From the cell containing the given text, extract its center point as [X, Y] coordinate. 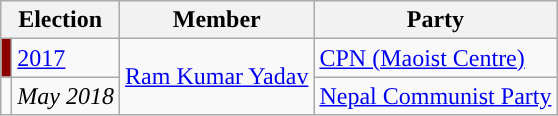
Election [60, 20]
May 2018 [66, 96]
Nepal Communist Party [436, 96]
CPN (Maoist Centre) [436, 58]
2017 [66, 58]
Member [217, 20]
Party [436, 20]
Ram Kumar Yadav [217, 77]
